Capture the cell that displays the provided text and extract its (X, Y) central coordinate. 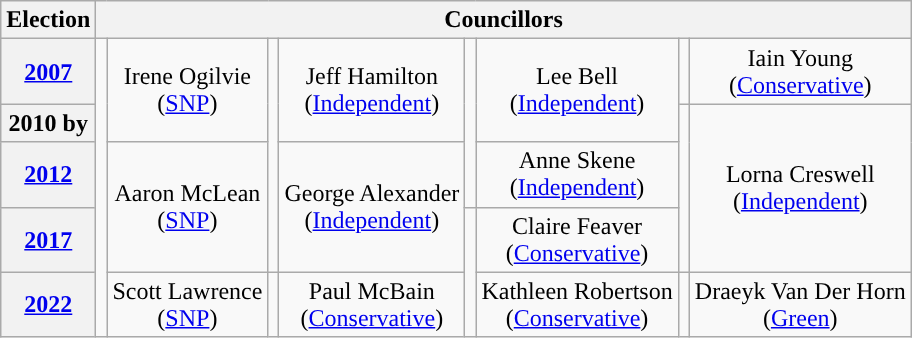
Lee Bell(Independent) (577, 90)
Aaron McLean(SNP) (188, 207)
2012 (48, 174)
Paul McBain(Conservative) (372, 304)
Irene Ogilvie(SNP) (188, 90)
Draeyk Van Der Horn(Green) (800, 304)
Claire Feaver(Conservative) (577, 240)
Scott Lawrence(SNP) (188, 304)
Kathleen Robertson(Conservative) (577, 304)
Iain Young(Conservative) (800, 72)
2010 by (48, 123)
Lorna Creswell(Independent) (800, 188)
Anne Skene(Independent) (577, 174)
George Alexander(Independent) (372, 207)
2007 (48, 72)
Councillors (504, 20)
2022 (48, 304)
2017 (48, 240)
Jeff Hamilton(Independent) (372, 90)
Election (48, 20)
